Provide the (X, Y) coordinate of the cell's center where the given text is located.  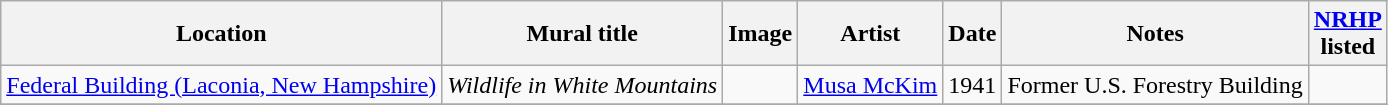
Location (222, 34)
Date (972, 34)
Mural title (582, 34)
Former U.S. Forestry Building (1155, 85)
Wildlife in White Mountains (582, 85)
1941 (972, 85)
Image (760, 34)
Artist (870, 34)
Federal Building (Laconia, New Hampshire) (222, 85)
Notes (1155, 34)
NRHPlisted (1348, 34)
Musa McKim (870, 85)
